Provide the [X, Y] coordinate of the cell's center where the given text is located.  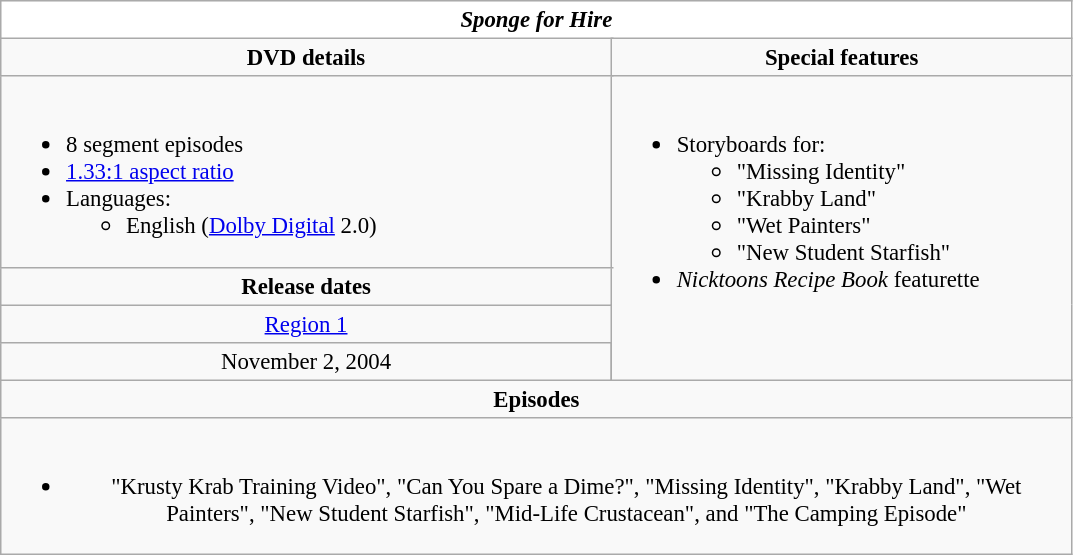
Region 1 [306, 324]
November 2, 2004 [306, 361]
Storyboards for:"Missing Identity""Krabby Land""Wet Painters""New Student Starfish"Nicktoons Recipe Book featurette [842, 228]
8 segment episodes1.33:1 aspect ratioLanguages:English (Dolby Digital 2.0) [306, 172]
Sponge for Hire [536, 20]
Episodes [536, 399]
DVD details [306, 58]
Release dates [306, 286]
Special features [842, 58]
